Identify which cell holds the provided text, then report its (x, y) central coordinate. 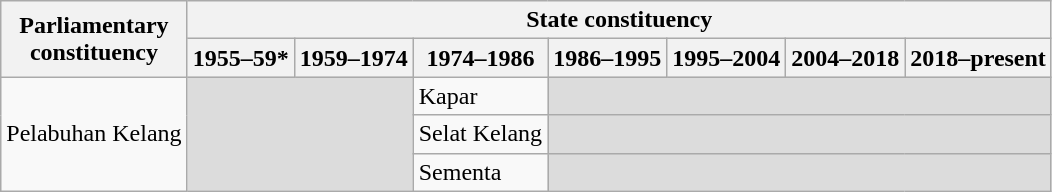
1955–59* (240, 58)
1974–1986 (480, 58)
Kapar (480, 96)
Sementa (480, 172)
2004–2018 (846, 58)
Parliamentaryconstituency (94, 39)
Selat Kelang (480, 134)
1986–1995 (608, 58)
State constituency (619, 20)
1995–2004 (726, 58)
1959–1974 (354, 58)
2018–present (978, 58)
Pelabuhan Kelang (94, 134)
